Provide the [x, y] coordinate of the cell's center where the given text is located.  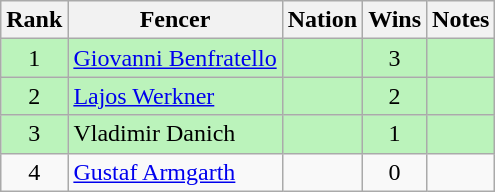
Rank [34, 20]
Gustaf Armgarth [175, 172]
Notes [461, 20]
Lajos Werkner [175, 96]
Wins [395, 20]
Nation [322, 20]
Vladimir Danich [175, 134]
Fencer [175, 20]
4 [34, 172]
Giovanni Benfratello [175, 58]
0 [395, 172]
